For the text-containing cell, return its midpoint in (X, Y) coordinate format. 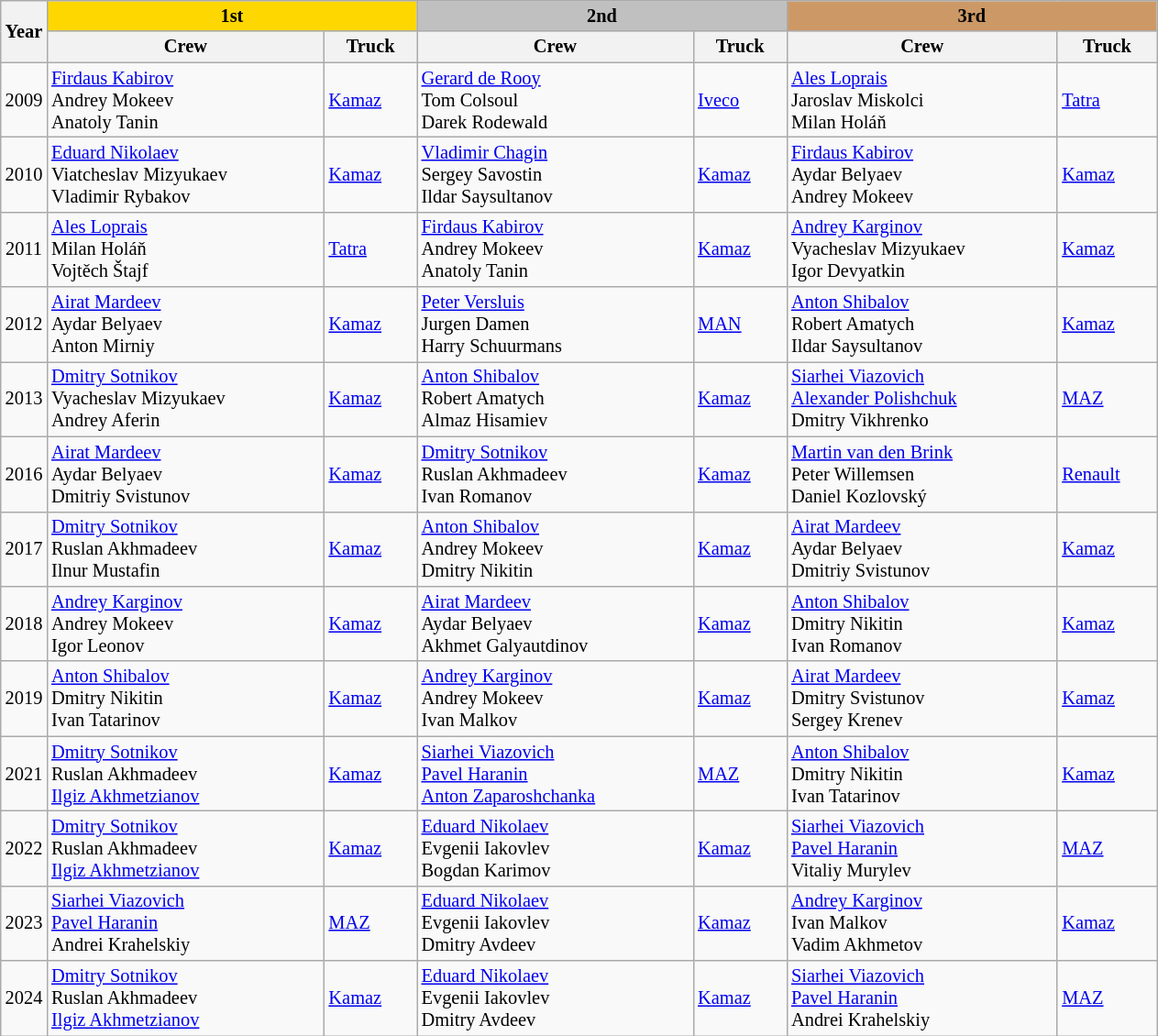
Airat Mardeev Dmitry Svistunov Sergey Krenev (922, 699)
Vladimir Chagin Sergey Savostin Ildar Saysultanov (556, 174)
2021 (24, 774)
Eduard Nikolaev Evgenii Iakovlev Bogdan Karimov (556, 848)
2023 (24, 923)
2017 (24, 549)
MAN (740, 325)
2011 (24, 249)
Dmitry Sotnikov Ruslan Akhmadeev Ivan Romanov (556, 474)
2022 (24, 848)
Gerard de Rooy Tom Colsoul Darek Rodewald (556, 100)
Ales Loprais Milan Holáň Vojtěch Štajf (185, 249)
Firdaus Kabirov Aydar Belyaev Andrey Mokeev (922, 174)
Airat Mardeev Aydar Belyaev Anton Mirniy (185, 325)
2018 (24, 623)
Anton Shibalov Andrey Mokeev Dmitry Nikitin (556, 549)
Siarhei Viazovich Alexander Polishchuk Dmitry Vikhrenko (922, 399)
3rd (972, 16)
1st (231, 16)
Ales Loprais Jaroslav Miskolci Milan Holáň (922, 100)
Dmitry Sotnikov Ruslan Akhmadeev Ilnur Mustafin (185, 549)
Andrey Karginov Ivan Malkov Vadim Akhmetov (922, 923)
Renault (1107, 474)
Dmitry Sotnikov Vyacheslav Mizyukaev Andrey Aferin (185, 399)
Martin van den Brink Peter Willemsen Daniel Kozlovský (922, 474)
Anton Shibalov Robert Amatych Ildar Saysultanov (922, 325)
Andrey Karginov Andrey Mokeev Igor Leonov (185, 623)
Year (24, 31)
2016 (24, 474)
Andrey Karginov Vyacheslav Mizyukaev Igor Devyatkin (922, 249)
Eduard Nikolaev Viatcheslav Mizyukaev Vladimir Rybakov (185, 174)
Anton Shibalov Dmitry Nikitin Ivan Romanov (922, 623)
Siarhei Viazovich Pavel Haranin Anton Zaparoshchanka (556, 774)
Andrey Karginov Andrey Mokeev Ivan Malkov (556, 699)
Peter Versluis Jurgen Damen Harry Schuurmans (556, 325)
2019 (24, 699)
Siarhei Viazovich Pavel Haranin Vitaliy Murylev (922, 848)
2013 (24, 399)
Anton Shibalov Robert Amatych Almaz Hisamiev (556, 399)
2nd (601, 16)
2024 (24, 998)
2009 (24, 100)
2012 (24, 325)
Iveco (740, 100)
2010 (24, 174)
Airat Mardeev Aydar Belyaev Akhmet Galyautdinov (556, 623)
